Locate the cell with the specified text and output its (X, Y) center coordinate. 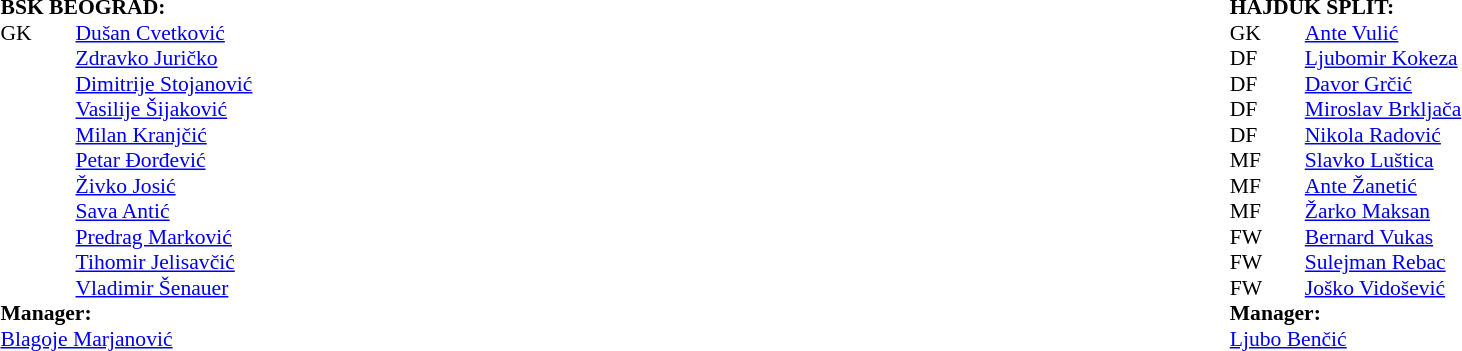
Sava Antić (226, 211)
Vasilije Šijaković (226, 109)
Dimitrije Stojanović (226, 84)
Vladimir Šenauer (226, 288)
Predrag Marković (226, 237)
Zdravko Juričko (226, 59)
Milan Kranjčić (226, 135)
Živko Josić (226, 186)
Dušan Cvetković (226, 33)
Tihomir Jelisavčić (226, 263)
Manager: (188, 313)
Petar Đorđević (226, 161)
